For the text-containing cell, return its midpoint in (x, y) coordinate format. 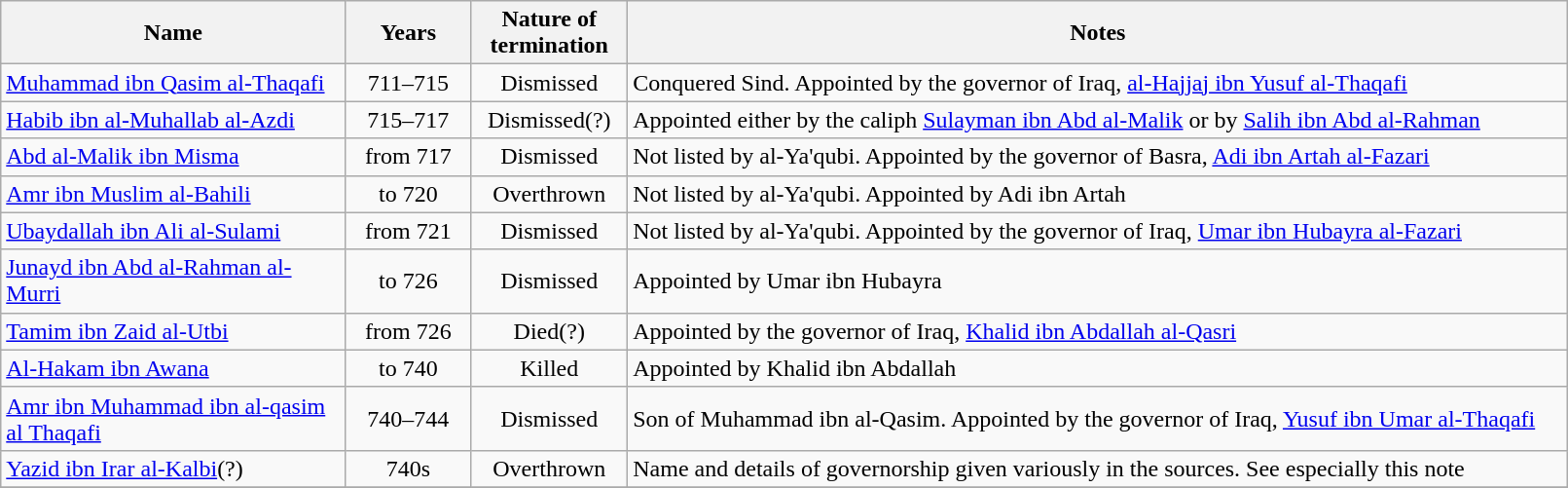
Son of Muhammad ibn al-Qasim. Appointed by the governor of Iraq, Yusuf ibn Umar al-Thaqafi (1098, 419)
Abd al-Malik ibn Misma (173, 157)
Ubaydallah ibn Ali al-Sulami (173, 231)
740–744 (409, 419)
from 717 (409, 157)
Conquered Sind. Appointed by the governor of Iraq, al-Hajjaj ibn Yusuf al-Thaqafi (1098, 83)
Not listed by al-Ya'qubi. Appointed by the governor of Iraq, Umar ibn Hubayra al-Fazari (1098, 231)
Not listed by al-Ya'qubi. Appointed by the governor of Basra, Adi ibn Artah al-Fazari (1098, 157)
Habib ibn al-Muhallab al-Azdi (173, 120)
Notes (1098, 33)
Tamim ibn Zaid al-Utbi (173, 331)
Name (173, 33)
Nature oftermination (549, 33)
Appointed either by the caliph Sulayman ibn Abd al-Malik or by Salih ibn Abd al-Rahman (1098, 120)
Muhammad ibn Qasim al-Thaqafi (173, 83)
to 720 (409, 194)
from 721 (409, 231)
Died(?) (549, 331)
Not listed by al-Ya'qubi. Appointed by Adi ibn Artah (1098, 194)
711–715 (409, 83)
Appointed by the governor of Iraq, Khalid ibn Abdallah al-Qasri (1098, 331)
to 740 (409, 368)
Al-Hakam ibn Awana (173, 368)
Amr ibn Muslim al-Bahili (173, 194)
Dismissed(?) (549, 120)
Amr ibn Muhammad ibn al-qasim al Thaqafi (173, 419)
from 726 (409, 331)
Name and details of governorship given variously in the sources. See especially this note (1098, 469)
Appointed by Umar ibn Hubayra (1098, 281)
Appointed by Khalid ibn Abdallah (1098, 368)
715–717 (409, 120)
to 726 (409, 281)
Junayd ibn Abd al-Rahman al-Murri (173, 281)
740s (409, 469)
Killed (549, 368)
Years (409, 33)
Yazid ibn Irar al-Kalbi(?) (173, 469)
